Capture the cell that displays the provided text and extract its [X, Y] central coordinate. 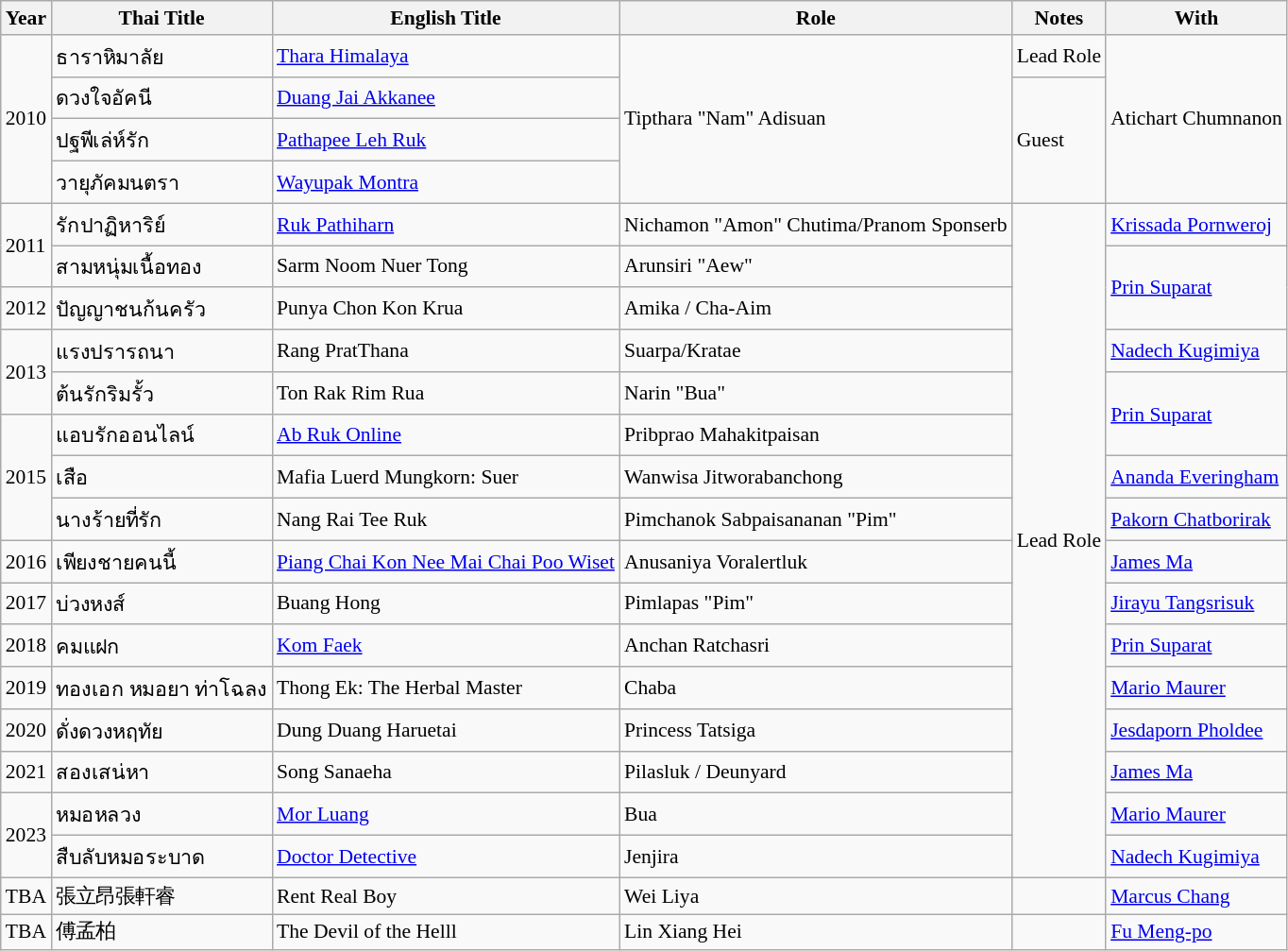
Ruk Pathiharn [446, 225]
Doctor Detective [446, 858]
แรงปรารถนา [161, 351]
Sarm Noom Nuer Tong [446, 266]
ทองเอก หมอยา ท่าโฉลง [161, 688]
Lin Xiang Hei [816, 933]
Dung Duang Haruetai [446, 731]
Arunsiri "Aew" [816, 266]
Thai Title [161, 18]
Krissada Pornweroj [1196, 225]
With [1196, 18]
English Title [446, 18]
2023 [26, 835]
ต้นรักริมรั้ว [161, 393]
Pilasluk / Deunyard [816, 773]
Mafia Luerd Mungkorn: Suer [446, 478]
บ่วงหงส์ [161, 604]
Pakorn Chatborirak [1196, 519]
Pimlapas "Pim" [816, 604]
Pathapee Leh Ruk [446, 140]
Rent Real Boy [446, 895]
สามหนุ่มเนื้อทอง [161, 266]
คมแฝก [161, 646]
Piang Chai Kon Nee Mai Chai Poo Wiset [446, 561]
Jenjira [816, 858]
Song Sanaeha [446, 773]
ธาราหิมาลัย [161, 57]
Wei Liya [816, 895]
Anchan Ratchasri [816, 646]
Suarpa/Kratae [816, 351]
รักปาฏิหาริย์ [161, 225]
Duang Jai Akkanee [446, 98]
Year [26, 18]
Pimchanok Sabpaisananan "Pim" [816, 519]
Nichamon "Amon" Chutima/Pranom Sponserb [816, 225]
Role [816, 18]
2011 [26, 246]
Kom Faek [446, 646]
สืบลับหมอระบาด [161, 858]
วายุภัคมนตรา [161, 183]
2015 [26, 477]
ปฐพีเล่ห์รัก [161, 140]
Amika / Cha-Aim [816, 310]
2018 [26, 646]
Punya Chon Kon Krua [446, 310]
สองเสน่หา [161, 773]
Wanwisa Jitworabanchong [816, 478]
Wayupak Montra [446, 183]
Rang PratThana [446, 351]
張立昂張軒睿 [161, 895]
Mor Luang [446, 814]
2013 [26, 372]
เพียงชายคนนี้ [161, 561]
Jesdaporn Pholdee [1196, 731]
Nang Rai Tee Ruk [446, 519]
Buang Hong [446, 604]
ปัญญาชนก้นครัว [161, 310]
แอบรักออนไลน์ [161, 434]
Narin "Bua" [816, 393]
Thara Himalaya [446, 57]
นางร้ายที่รัก [161, 519]
The Devil of the Helll [446, 933]
Princess Tatsiga [816, 731]
Chaba [816, 688]
2010 [26, 119]
Ananda Everingham [1196, 478]
Ton Rak Rim Rua [446, 393]
ดั่งดวงหฤทัย [161, 731]
Bua [816, 814]
เสือ [161, 478]
Guest [1059, 140]
2012 [26, 310]
ดวงใจอัคนี [161, 98]
Atichart Chumnanon [1196, 119]
Thong Ek: The Herbal Master [446, 688]
Fu Meng-po [1196, 933]
Notes [1059, 18]
Jirayu Tangsrisuk [1196, 604]
傅孟柏 [161, 933]
2020 [26, 731]
Anusaniya Voralertluk [816, 561]
2021 [26, 773]
2016 [26, 561]
Ab Ruk Online [446, 434]
Tipthara "Nam" Adisuan [816, 119]
Marcus Chang [1196, 895]
หมอหลวง [161, 814]
2017 [26, 604]
Pribprao Mahakitpaisan [816, 434]
2019 [26, 688]
